Detect which cell encompasses the target text, then output its (x, y) center coordinate. 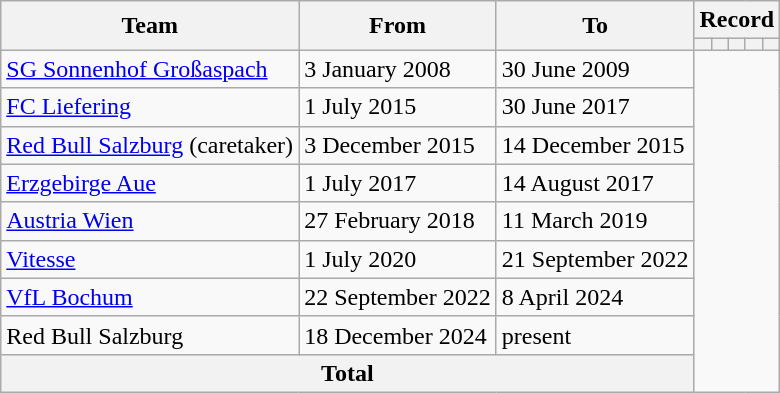
present (595, 335)
3 December 2015 (398, 145)
SG Sonnenhof Großaspach (150, 69)
FC Liefering (150, 107)
Vitesse (150, 259)
Erzgebirge Aue (150, 183)
Team (150, 26)
27 February 2018 (398, 221)
21 September 2022 (595, 259)
30 June 2009 (595, 69)
From (398, 26)
22 September 2022 (398, 297)
8 April 2024 (595, 297)
Red Bull Salzburg (caretaker) (150, 145)
Red Bull Salzburg (150, 335)
30 June 2017 (595, 107)
To (595, 26)
VfL Bochum (150, 297)
14 December 2015 (595, 145)
Total (348, 373)
18 December 2024 (398, 335)
11 March 2019 (595, 221)
3 January 2008 (398, 69)
1 July 2015 (398, 107)
1 July 2020 (398, 259)
Austria Wien (150, 221)
1 July 2017 (398, 183)
14 August 2017 (595, 183)
Record (737, 20)
